Return the (x, y) coordinate for the center point of the cell that contains the specified text.  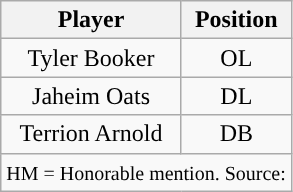
Terrion Arnold (92, 134)
Tyler Booker (92, 58)
DL (236, 96)
Player (92, 20)
DB (236, 134)
Position (236, 20)
OL (236, 58)
Jaheim Oats (92, 96)
HM = Honorable mention. Source: (146, 172)
